Search for the cell housing the specified text and yield its (x, y) center coordinate. 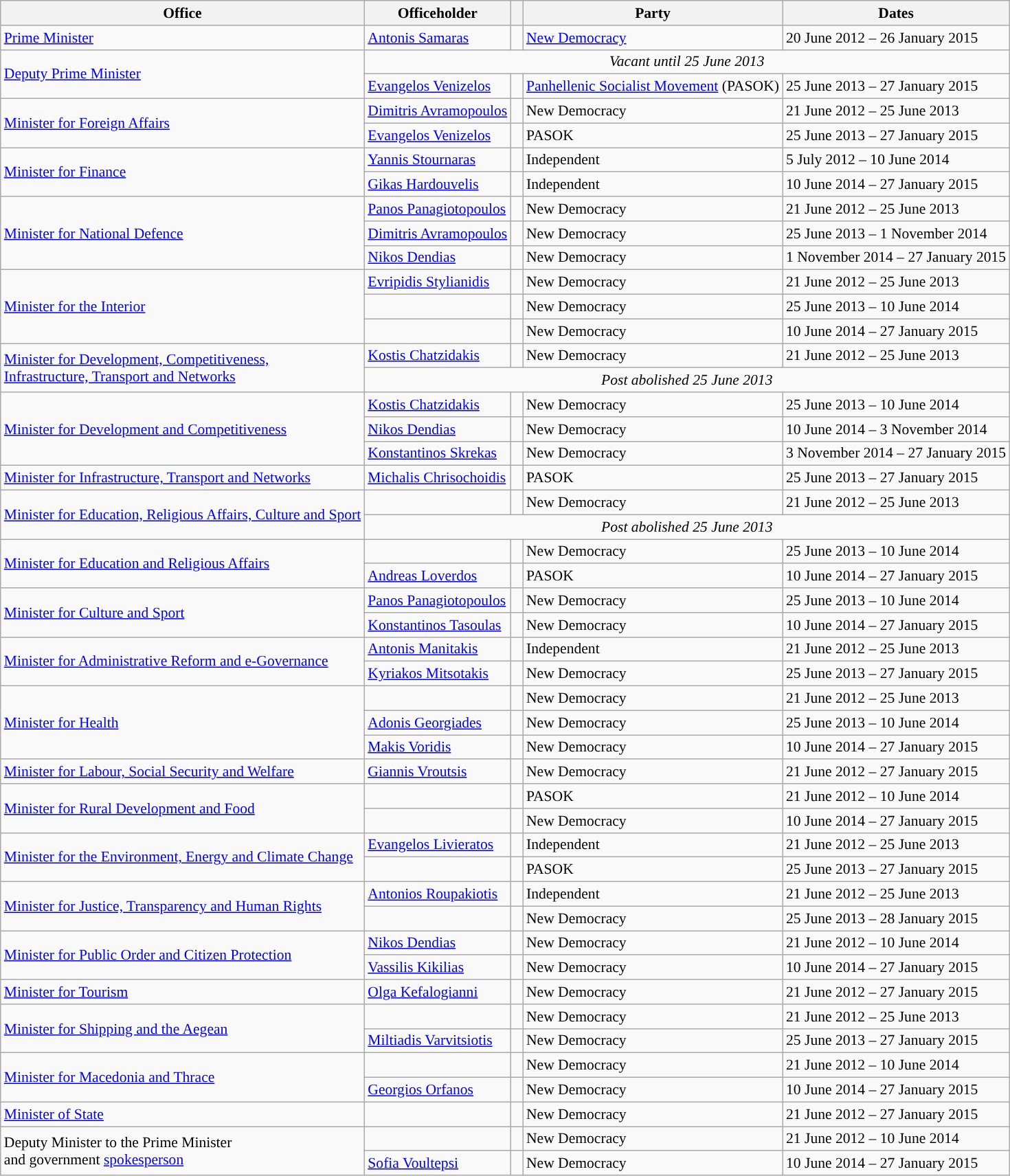
Minister for Foreign Affairs (183, 124)
1 November 2014 – 27 January 2015 (896, 258)
3 November 2014 – 27 January 2015 (896, 453)
Minister for the Environment, Energy and Climate Change (183, 857)
Minister for Macedonia and Thrace (183, 1077)
25 June 2013 – 1 November 2014 (896, 234)
Evangelos Livieratos (437, 845)
Evripidis Stylianidis (437, 282)
Sofia Voultepsi (437, 1164)
Minister for Culture and Sport (183, 613)
10 June 2014 – 3 November 2014 (896, 429)
Vacant until 25 June 2013 (687, 62)
Antonis Samaras (437, 38)
Antonis Manitakis (437, 649)
Minister for the Interior (183, 306)
Minister for Infrastructure, Transport and Networks (183, 478)
Minister for Shipping and the Aegean (183, 1029)
25 June 2013 – 28 January 2015 (896, 918)
Deputy Minister to the Prime Ministerand government spokesperson (183, 1151)
Minister for Health (183, 723)
Giannis Vroutsis (437, 772)
Minister for Justice, Transparency and Human Rights (183, 907)
Minister for Development, Competitiveness,Infrastructure, Transport and Networks (183, 368)
Minister for Administrative Reform and e-Governance (183, 661)
Minister for Tourism (183, 992)
Konstantinos Skrekas (437, 453)
Office (183, 13)
Minister for Development and Competitiveness (183, 429)
Gikas Hardouvelis (437, 185)
Deputy Prime Minister (183, 74)
Vassilis Kikilias (437, 968)
Minister for Education, Religious Affairs, Culture and Sport (183, 515)
Officeholder (437, 13)
Minister for National Defence (183, 234)
Konstantinos Tasoulas (437, 625)
Minister of State (183, 1114)
Miltiadis Varvitsiotis (437, 1041)
Georgios Orfanos (437, 1090)
20 June 2012 – 26 January 2015 (896, 38)
Michalis Chrisochoidis (437, 478)
Minister for Finance (183, 172)
Party (653, 13)
5 July 2012 – 10 June 2014 (896, 160)
Minister for Rural Development and Food (183, 808)
Dates (896, 13)
Minister for Labour, Social Security and Welfare (183, 772)
Olga Kefalogianni (437, 992)
Makis Voridis (437, 747)
Antonios Roupakiotis (437, 894)
Minister for Public Order and Citizen Protection (183, 955)
Kyriakos Mitsotakis (437, 674)
Yannis Stournaras (437, 160)
Minister for Education and Religious Affairs (183, 563)
Adonis Georgiades (437, 723)
Panhellenic Socialist Movement (PASOK) (653, 87)
Andreas Loverdos (437, 576)
Prime Minister (183, 38)
